Scan for the cell matching the given text and deliver its [x, y] coordinate at center. 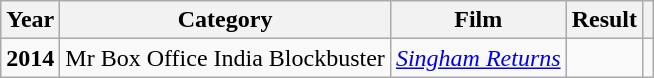
Result [604, 20]
Mr Box Office India Blockbuster [226, 58]
Singham Returns [478, 58]
Year [30, 20]
Category [226, 20]
2014 [30, 58]
Film [478, 20]
